Find where the given text appears and provide that cell's center as [X, Y] coordinate. 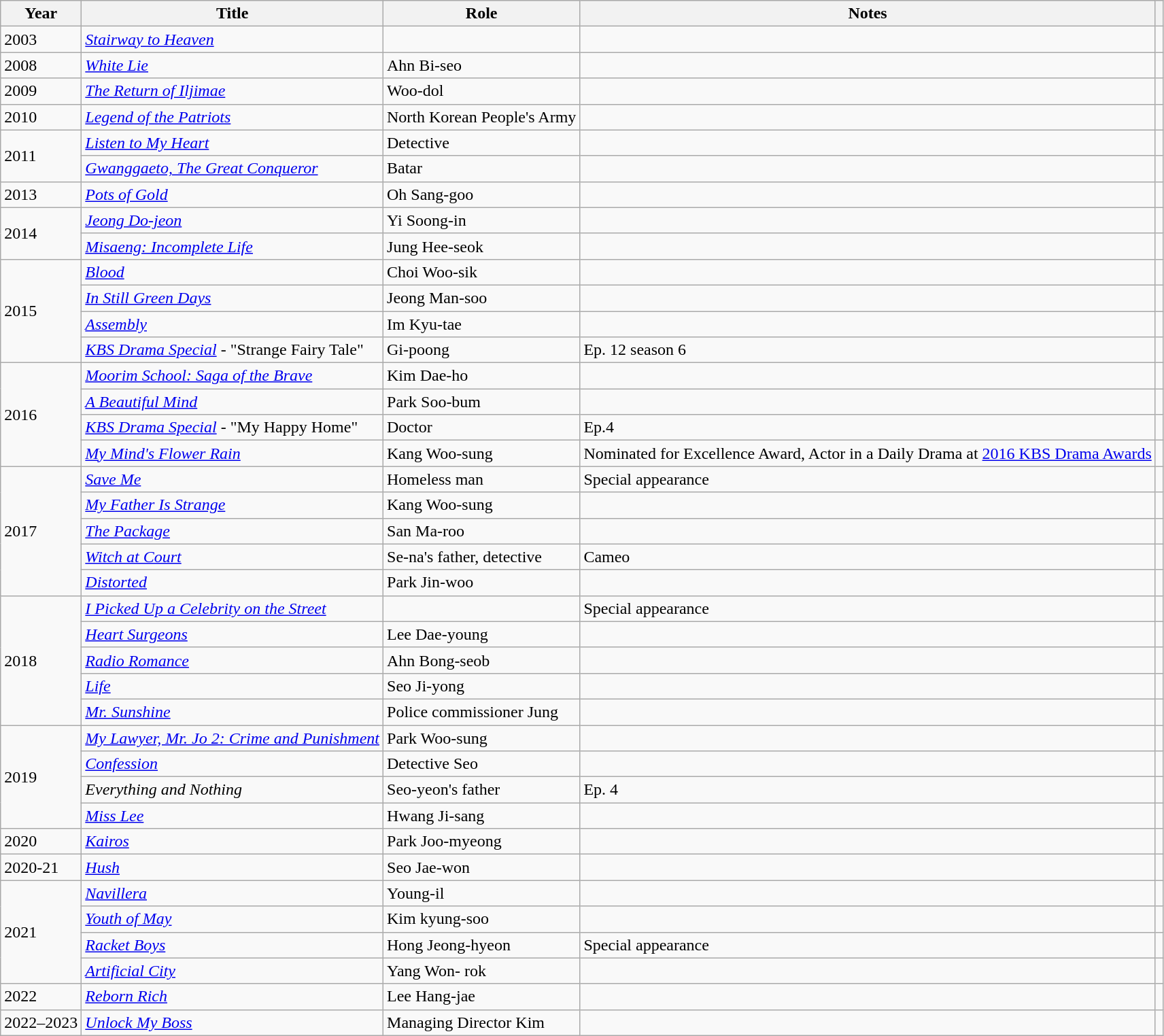
Choi Woo-sik [481, 272]
Kim kyung-soo [481, 919]
Hong Jeong-hyeon [481, 945]
2003 [41, 39]
Woo-dol [481, 91]
My Mind's Flower Rain [233, 453]
2018 [41, 660]
Save Me [233, 479]
Kairos [233, 842]
I Picked Up a Celebrity on the Street [233, 608]
Radio Romance [233, 660]
A Beautiful Mind [233, 402]
Stairway to Heaven [233, 39]
Youth of May [233, 919]
Yang Won- rok [481, 971]
2020-21 [41, 867]
Seo Jae-won [481, 867]
KBS Drama Special - "Strange Fairy Tale" [233, 350]
Distorted [233, 583]
2019 [41, 776]
Jeong Do-jeon [233, 220]
Seo Ji-yong [481, 686]
Jung Hee-seok [481, 246]
My Lawyer, Mr. Jo 2: Crime and Punishment [233, 738]
Racket Boys [233, 945]
Police commissioner Jung [481, 712]
Kim Dae-ho [481, 376]
2022–2023 [41, 1022]
The Package [233, 531]
Ahn Bong-seob [481, 660]
Witch at Court [233, 557]
Blood [233, 272]
2011 [41, 156]
Mr. Sunshine [233, 712]
Managing Director Kim [481, 1022]
Title [233, 14]
Lee Dae-young [481, 634]
2010 [41, 117]
Yi Soong-in [481, 220]
2013 [41, 194]
2008 [41, 65]
The Return of Iljimae [233, 91]
Se-na's father, detective [481, 557]
2016 [41, 415]
Year [41, 14]
Oh Sang-goo [481, 194]
Doctor [481, 428]
In Still Green Days [233, 298]
North Korean People's Army [481, 117]
Batar [481, 169]
San Ma-roo [481, 531]
Heart Surgeons [233, 634]
Ep. 4 [868, 790]
My Father Is Strange [233, 505]
Ep. 12 season 6 [868, 350]
Ahn Bi-seo [481, 65]
Seo-yeon's father [481, 790]
2015 [41, 311]
Hush [233, 867]
Im Kyu-tae [481, 324]
Nominated for Excellence Award, Actor in a Daily Drama at 2016 KBS Drama Awards [868, 453]
2021 [41, 932]
Gi-poong [481, 350]
Lee Hang-jae [481, 997]
Misaeng: Incomplete Life [233, 246]
Navillera [233, 893]
Reborn Rich [233, 997]
Notes [868, 14]
Confession [233, 764]
2022 [41, 997]
Ep.4 [868, 428]
Assembly [233, 324]
Legend of the Patriots [233, 117]
Detective Seo [481, 764]
Artificial City [233, 971]
Everything and Nothing [233, 790]
Park Woo-sung [481, 738]
2014 [41, 233]
2017 [41, 531]
White Lie [233, 65]
Jeong Man-soo [481, 298]
2020 [41, 842]
Role [481, 14]
Pots of Gold [233, 194]
Park Soo-bum [481, 402]
Park Jin-woo [481, 583]
Moorim School: Saga of the Brave [233, 376]
KBS Drama Special - "My Happy Home" [233, 428]
2009 [41, 91]
Gwanggaeto, The Great Conqueror [233, 169]
Young-il [481, 893]
Unlock My Boss [233, 1022]
Life [233, 686]
Miss Lee [233, 816]
Cameo [868, 557]
Hwang Ji-sang [481, 816]
Detective [481, 143]
Listen to My Heart [233, 143]
Homeless man [481, 479]
Park Joo-myeong [481, 842]
